Detect which cell encompasses the target text, then output its [x, y] center coordinate. 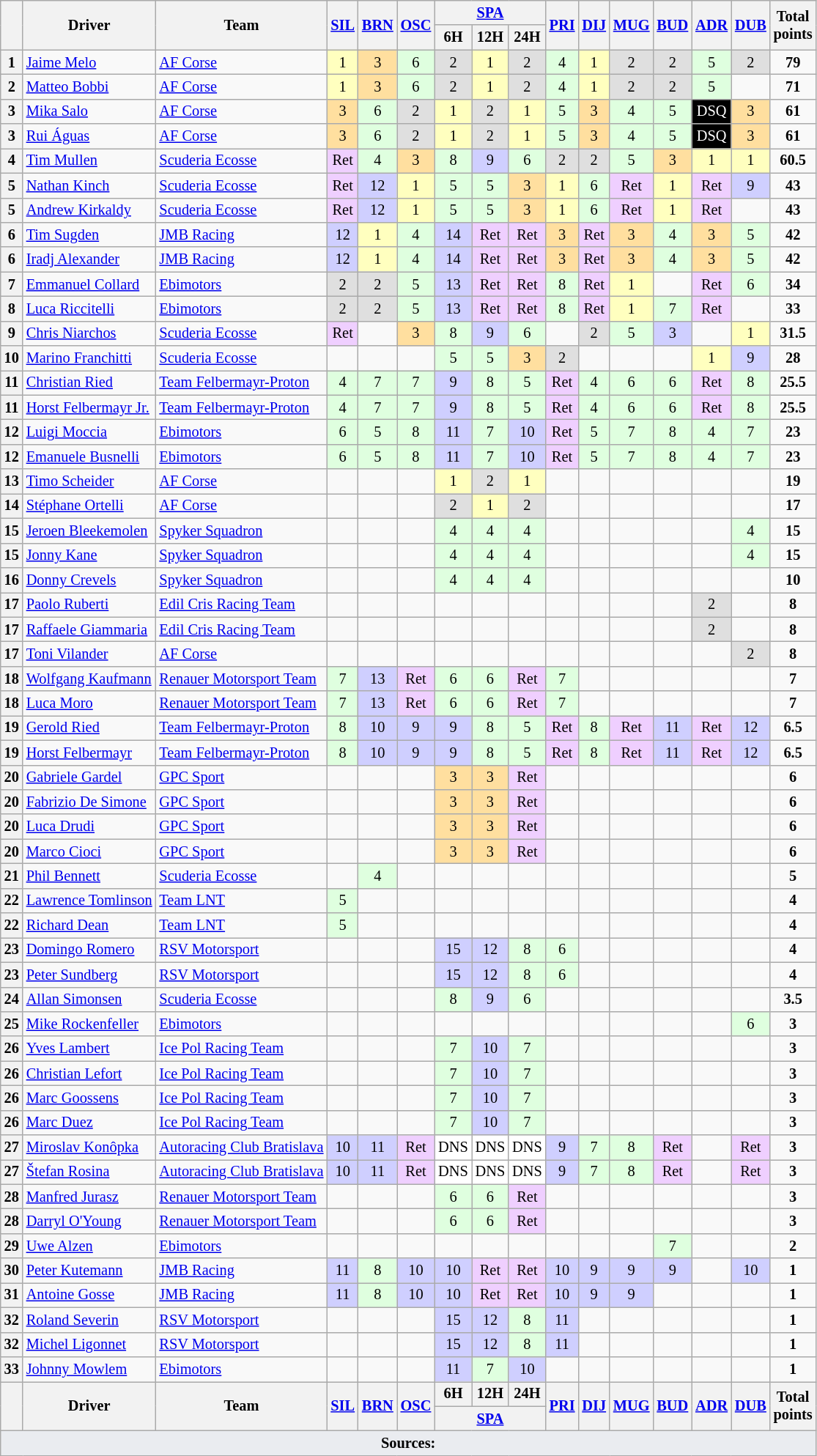
25 [12, 1024]
Stéphane Ortelli [89, 506]
Tim Mullen [89, 160]
Rui Águas [89, 136]
Jaime Melo [89, 62]
Miroslav Konôpka [89, 1148]
Christian Ried [89, 383]
29 [12, 1246]
Paolo Ruberti [89, 605]
Iradj Alexander [89, 259]
Donny Crevels [89, 580]
Fabrizio De Simone [89, 802]
Raffaele Giammaria [89, 629]
Roland Severin [89, 1320]
71 [793, 86]
30 [12, 1271]
Marino Franchitti [89, 358]
Marc Goossens [89, 1098]
Toni Vilander [89, 654]
Marc Duez [89, 1123]
Uwe Alzen [89, 1246]
Lawrence Tomlinson [89, 901]
Peter Sundberg [89, 975]
Manfred Jurasz [89, 1197]
34 [793, 284]
Christian Lefort [89, 1073]
Jeroen Bleekemolen [89, 531]
Sources: [409, 1443]
Peter Kutemann [89, 1271]
Emmanuel Collard [89, 284]
Nathan Kinch [89, 185]
Allan Simonsen [89, 999]
Gerold Ried [89, 728]
Marco Cioci [89, 851]
Domingo Romero [89, 950]
Tim Sugden [89, 234]
Chris Niarchos [89, 333]
Horst Felbermayr Jr. [89, 407]
Gabriele Gardel [89, 777]
16 [12, 580]
Luca Drudi [89, 827]
Antoine Gosse [89, 1295]
31.5 [793, 333]
Luigi Moccia [89, 432]
Johnny Mowlem [89, 1369]
Yves Lambert [89, 1049]
3.5 [793, 999]
Matteo Bobbi [89, 86]
Darryl O'Young [89, 1222]
Jonny Kane [89, 555]
Emanuele Busnelli [89, 457]
Richard Dean [89, 925]
Štefan Rosina [89, 1172]
21 [12, 876]
60.5 [793, 160]
24 [12, 999]
Andrew Kirkaldy [89, 210]
Phil Bennett [89, 876]
Horst Felbermayr [89, 753]
Wolfgang Kaufmann [89, 679]
Timo Scheider [89, 481]
31 [12, 1295]
Mika Salo [89, 111]
Luca Riccitelli [89, 308]
Michel Ligonnet [89, 1345]
Mike Rockenfeller [89, 1024]
79 [793, 62]
Luca Moro [89, 703]
